Provide the (x, y) coordinate of the cell's center where the given text is located.  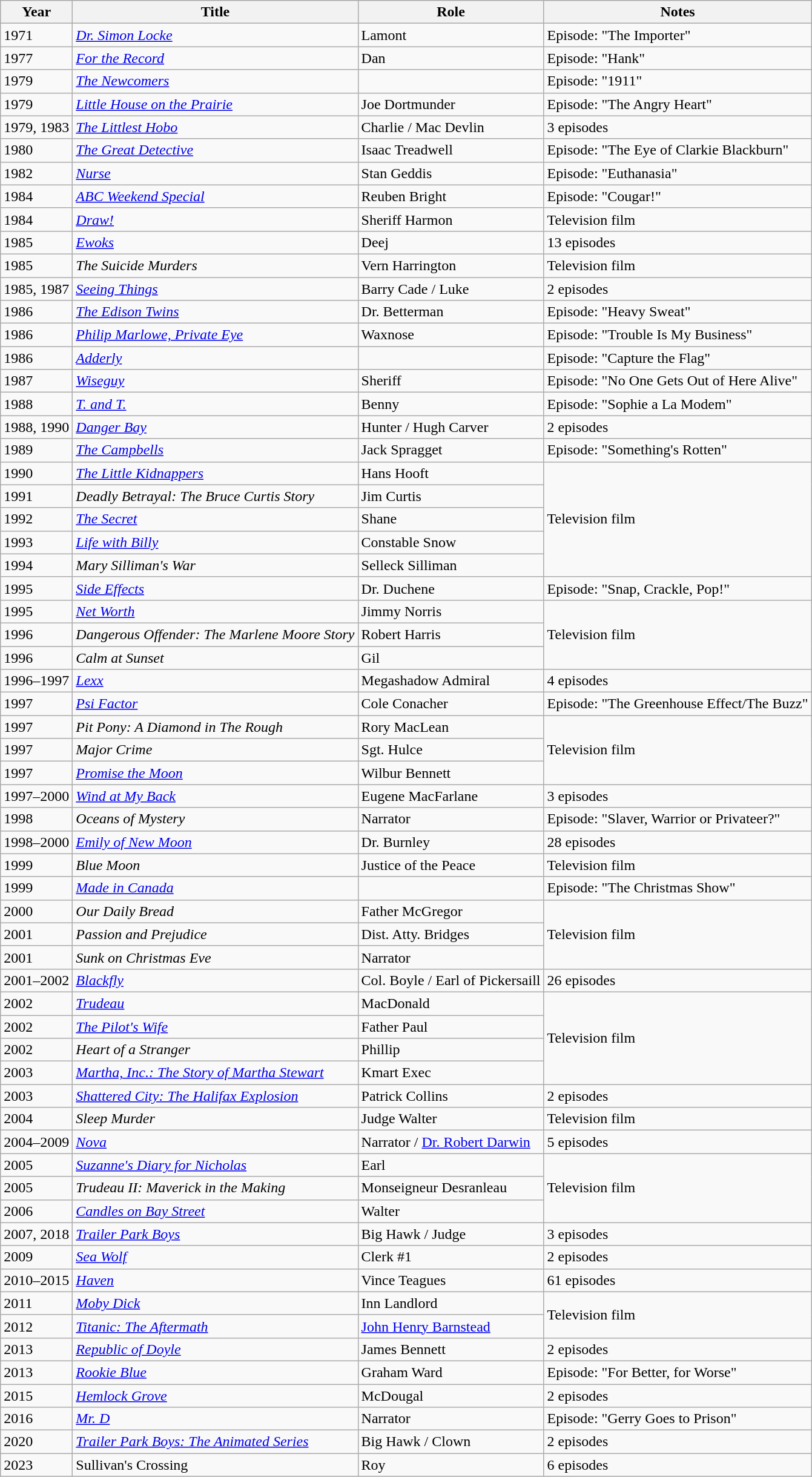
Wiseguy (216, 381)
Oceans of Mystery (216, 819)
Dr. Simon Locke (216, 35)
6 episodes (678, 1465)
Justice of the Peace (451, 865)
2007, 2018 (36, 1234)
Episode: "Sophie a La Modem" (678, 404)
Big Hawk / Judge (451, 1234)
Charlie / Mac Devlin (451, 127)
Notes (678, 12)
The Campbells (216, 450)
Moby Dick (216, 1303)
Cole Conacher (451, 704)
Sgt. Hulce (451, 750)
Mary Silliman's War (216, 565)
Benny (451, 404)
Hans Hooft (451, 473)
Our Daily Bread (216, 911)
Episode: "Trouble Is My Business" (678, 335)
1982 (36, 173)
Adderly (216, 358)
Nova (216, 1142)
Seeing Things (216, 289)
The Secret (216, 519)
James Bennett (451, 1349)
Patrick Collins (451, 1096)
1977 (36, 58)
Megashadow Admiral (451, 681)
The Little Kidnappers (216, 473)
MacDonald (451, 1003)
2010–2015 (36, 1280)
Heart of a Stranger (216, 1050)
Deadly Betrayal: The Bruce Curtis Story (216, 496)
1998–2000 (36, 842)
Psi Factor (216, 704)
2011 (36, 1303)
Little House on the Prairie (216, 104)
Episode: "Heavy Sweat" (678, 312)
McDougal (451, 1395)
Inn Landlord (451, 1303)
Sleep Murder (216, 1119)
26 episodes (678, 980)
Calm at Sunset (216, 657)
1980 (36, 150)
Episode: "Slaver, Warrior or Privateer?" (678, 819)
Sea Wolf (216, 1257)
Episode: "The Christmas Show" (678, 888)
Col. Boyle / Earl of Pickersaill (451, 980)
2009 (36, 1257)
Blackfly (216, 980)
Roy (451, 1465)
1985, 1987 (36, 289)
Narrator / Dr. Robert Darwin (451, 1142)
2000 (36, 911)
1987 (36, 381)
Sullivan's Crossing (216, 1465)
Life with Billy (216, 542)
The Great Detective (216, 150)
Candles on Bay Street (216, 1211)
Earl (451, 1165)
Wilbur Bennett (451, 773)
John Henry Barnstead (451, 1326)
Father McGregor (451, 911)
Emily of New Moon (216, 842)
Episode: "Euthanasia" (678, 173)
Jimmy Norris (451, 611)
5 episodes (678, 1142)
Constable Snow (451, 542)
Deej (451, 242)
1988 (36, 404)
Barry Cade / Luke (451, 289)
Joe Dortmunder (451, 104)
4 episodes (678, 681)
Trudeau (216, 1003)
Father Paul (451, 1027)
Robert Harris (451, 634)
1991 (36, 496)
1998 (36, 819)
Reuben Bright (451, 196)
Promise the Moon (216, 773)
Dist. Atty. Bridges (451, 934)
Blue Moon (216, 865)
Monseigneur Desranleau (451, 1188)
Isaac Treadwell (451, 150)
Dangerous Offender: The Marlene Moore Story (216, 634)
2006 (36, 1211)
Republic of Doyle (216, 1349)
Episode: "Something's Rotten" (678, 450)
Mr. D (216, 1419)
Vince Teagues (451, 1280)
Martha, Inc.: The Story of Martha Stewart (216, 1073)
Eugene MacFarlane (451, 796)
1996–1997 (36, 681)
1971 (36, 35)
2020 (36, 1442)
Hunter / Hugh Carver (451, 427)
T. and T. (216, 404)
1990 (36, 473)
Episode: "The Greenhouse Effect/The Buzz" (678, 704)
Dr. Betterman (451, 312)
Passion and Prejudice (216, 934)
Philip Marlowe, Private Eye (216, 335)
61 episodes (678, 1280)
Big Hawk / Clown (451, 1442)
Jim Curtis (451, 496)
Shattered City: The Halifax Explosion (216, 1096)
ABC Weekend Special (216, 196)
Episode: "1911" (678, 81)
Episode: "Gerry Goes to Prison" (678, 1419)
Lexx (216, 681)
Titanic: The Aftermath (216, 1326)
Episode: "No One Gets Out of Here Alive" (678, 381)
Gil (451, 657)
Episode: "Capture the Flag" (678, 358)
1994 (36, 565)
2004 (36, 1119)
The Littlest Hobo (216, 127)
Phillip (451, 1050)
Side Effects (216, 588)
Rory MacLean (451, 727)
For the Record (216, 58)
Sunk on Christmas Eve (216, 957)
Title (216, 12)
Episode: "Snap, Crackle, Pop!" (678, 588)
Major Crime (216, 750)
Hemlock Grove (216, 1395)
2001–2002 (36, 980)
Dan (451, 58)
Rookie Blue (216, 1372)
Stan Geddis (451, 173)
1989 (36, 450)
2012 (36, 1326)
Episode: "Cougar!" (678, 196)
28 episodes (678, 842)
Suzanne's Diary for Nicholas (216, 1165)
2004–2009 (36, 1142)
The Suicide Murders (216, 265)
Walter (451, 1211)
Draw! (216, 219)
Haven (216, 1280)
Episode: "For Better, for Worse" (678, 1372)
1979, 1983 (36, 127)
Selleck Silliman (451, 565)
Episode: "The Angry Heart" (678, 104)
1993 (36, 542)
Made in Canada (216, 888)
1992 (36, 519)
2023 (36, 1465)
The Edison Twins (216, 312)
Trudeau II: Maverick in the Making (216, 1188)
Role (451, 12)
13 episodes (678, 242)
Trailer Park Boys: The Animated Series (216, 1442)
Episode: "The Eye of Clarkie Blackburn" (678, 150)
Clerk #1 (451, 1257)
1997–2000 (36, 796)
Pit Pony: A Diamond in The Rough (216, 727)
1988, 1990 (36, 427)
The Pilot's Wife (216, 1027)
Kmart Exec (451, 1073)
Judge Walter (451, 1119)
The Newcomers (216, 81)
Jack Spragget (451, 450)
Vern Harrington (451, 265)
Nurse (216, 173)
Waxnose (451, 335)
2016 (36, 1419)
Ewoks (216, 242)
Dr. Burnley (451, 842)
Sheriff (451, 381)
Graham Ward (451, 1372)
Lamont (451, 35)
Dr. Duchene (451, 588)
Danger Bay (216, 427)
Trailer Park Boys (216, 1234)
Sheriff Harmon (451, 219)
2015 (36, 1395)
Shane (451, 519)
Wind at My Back (216, 796)
Episode: "The Importer" (678, 35)
Net Worth (216, 611)
Year (36, 12)
Episode: "Hank" (678, 58)
